Capture the cell that displays the provided text and extract its (X, Y) central coordinate. 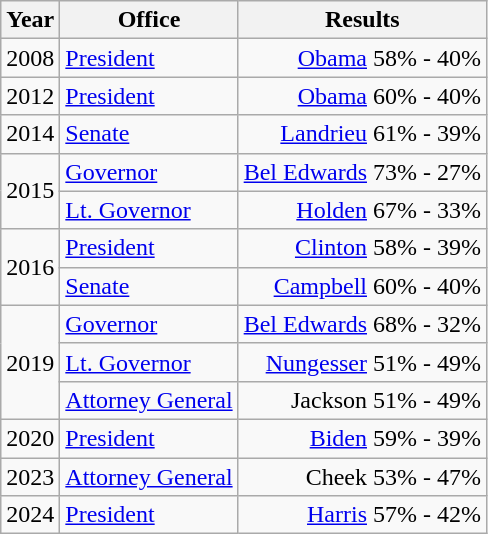
Harris 57% - 42% (362, 515)
2008 (30, 58)
Year (30, 20)
2020 (30, 438)
Landrieu 61% - 39% (362, 134)
2016 (30, 267)
Obama 58% - 40% (362, 58)
2023 (30, 477)
Holden 67% - 33% (362, 210)
Bel Edwards 68% - 32% (362, 324)
2012 (30, 96)
Nungesser 51% - 49% (362, 362)
Obama 60% - 40% (362, 96)
2014 (30, 134)
Results (362, 20)
2015 (30, 191)
Biden 59% - 39% (362, 438)
Office (149, 20)
Jackson 51% - 49% (362, 400)
Bel Edwards 73% - 27% (362, 172)
2024 (30, 515)
Clinton 58% - 39% (362, 248)
Campbell 60% - 40% (362, 286)
2019 (30, 362)
Cheek 53% - 47% (362, 477)
